Capture the cell that displays the provided text and extract its [x, y] central coordinate. 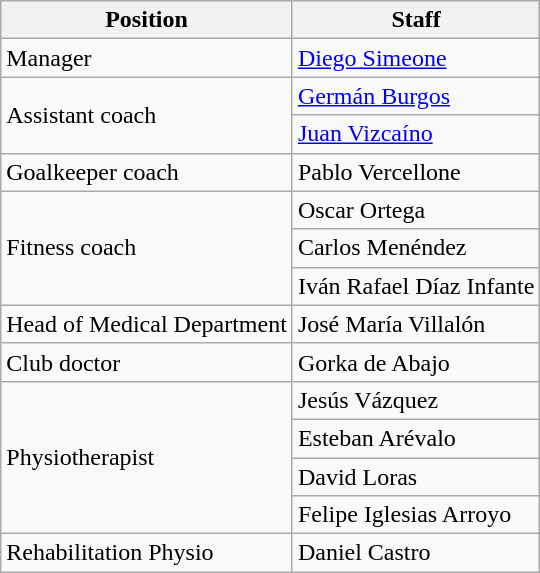
Carlos Menéndez [416, 248]
Gorka de Abajo [416, 362]
Oscar Ortega [416, 210]
Diego Simeone [416, 58]
Club doctor [147, 362]
Head of Medical Department [147, 324]
Position [147, 20]
Daniel Castro [416, 553]
Rehabilitation Physio [147, 553]
Assistant coach [147, 115]
Pablo Vercellone [416, 172]
Staff [416, 20]
Jesús Vázquez [416, 400]
David Loras [416, 477]
Iván Rafael Díaz Infante [416, 286]
Juan Vizcaíno [416, 134]
José María Villalón [416, 324]
Physiotherapist [147, 457]
Germán Burgos [416, 96]
Felipe Iglesias Arroyo [416, 515]
Esteban Arévalo [416, 438]
Manager [147, 58]
Fitness coach [147, 248]
Goalkeeper coach [147, 172]
